Search for the cell housing the specified text and yield its [x, y] center coordinate. 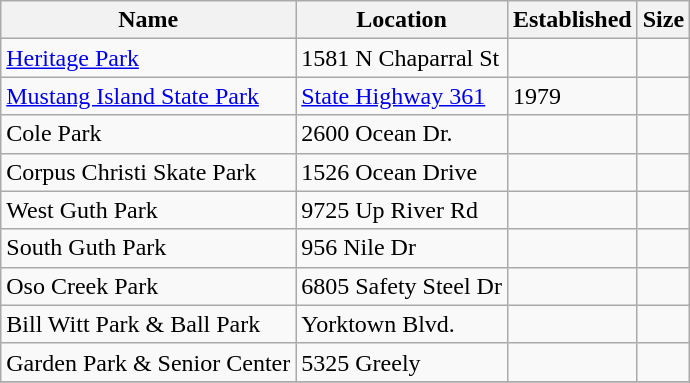
9725 Up River Rd [402, 210]
South Guth Park [148, 248]
Garden Park & Senior Center [148, 362]
Established [572, 20]
5325 Greely [402, 362]
Location [402, 20]
Yorktown Blvd. [402, 324]
Cole Park [148, 134]
Bill Witt Park & Ball Park [148, 324]
1979 [572, 96]
956 Nile Dr [402, 248]
Oso Creek Park [148, 286]
West Guth Park [148, 210]
Size [663, 20]
Mustang Island State Park [148, 96]
1581 N Chaparral St [402, 58]
State Highway 361 [402, 96]
1526 Ocean Drive [402, 172]
Name [148, 20]
Corpus Christi Skate Park [148, 172]
Heritage Park [148, 58]
6805 Safety Steel Dr [402, 286]
2600 Ocean Dr. [402, 134]
